From the cell containing the given text, extract its center point as [X, Y] coordinate. 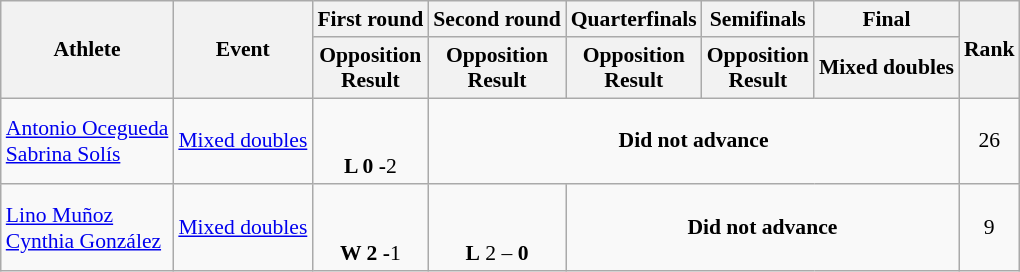
Final [886, 19]
Lino MuñozCynthia González [88, 228]
Rank [990, 50]
26 [990, 142]
L 0 -2 [370, 142]
Event [242, 50]
L 2 – 0 [497, 228]
W 2 -1 [370, 228]
Antonio OceguedaSabrina Solís [88, 142]
First round [370, 19]
Athlete [88, 50]
Quarterfinals [634, 19]
Second round [497, 19]
9 [990, 228]
Semifinals [758, 19]
